Scan for the cell matching the given text and deliver its [x, y] coordinate at center. 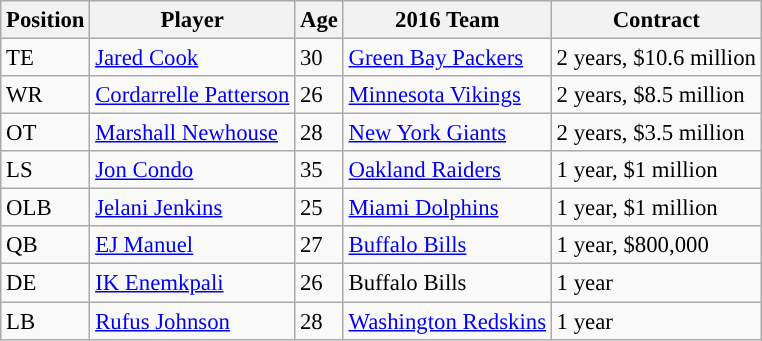
30 [320, 58]
OLB [46, 208]
LB [46, 321]
Contract [656, 20]
Rufus Johnson [192, 321]
Player [192, 20]
QB [46, 245]
Minnesota Vikings [447, 95]
Marshall Newhouse [192, 133]
TE [46, 58]
IK Enemkpali [192, 283]
2 years, $8.5 million [656, 95]
2016 Team [447, 20]
Jelani Jenkins [192, 208]
Jon Condo [192, 170]
OT [46, 133]
LS [46, 170]
New York Giants [447, 133]
Age [320, 20]
WR [46, 95]
Green Bay Packers [447, 58]
2 years, $3.5 million [656, 133]
Oakland Raiders [447, 170]
27 [320, 245]
Position [46, 20]
Cordarrelle Patterson [192, 95]
1 year, $800,000 [656, 245]
2 years, $10.6 million [656, 58]
35 [320, 170]
Miami Dolphins [447, 208]
25 [320, 208]
Jared Cook [192, 58]
EJ Manuel [192, 245]
Washington Redskins [447, 321]
DE [46, 283]
